Extract the [x, y] coordinate from the center of the cell holding the provided text.  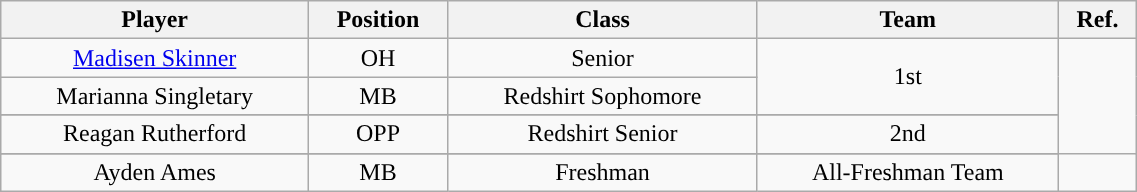
Redshirt Sophomore [603, 96]
Freshman [603, 172]
2nd [908, 134]
Redshirt Senior [603, 134]
Team [908, 20]
Madisen Skinner [155, 58]
Player [155, 20]
OPP [378, 134]
1st [908, 77]
Class [603, 20]
Marianna Singletary [155, 96]
Reagan Rutherford [155, 134]
All-Freshman Team [908, 172]
Ref. [1098, 20]
Position [378, 20]
OH [378, 58]
Ayden Ames [155, 172]
Senior [603, 58]
